For the text-containing cell, return its midpoint in [X, Y] coordinate format. 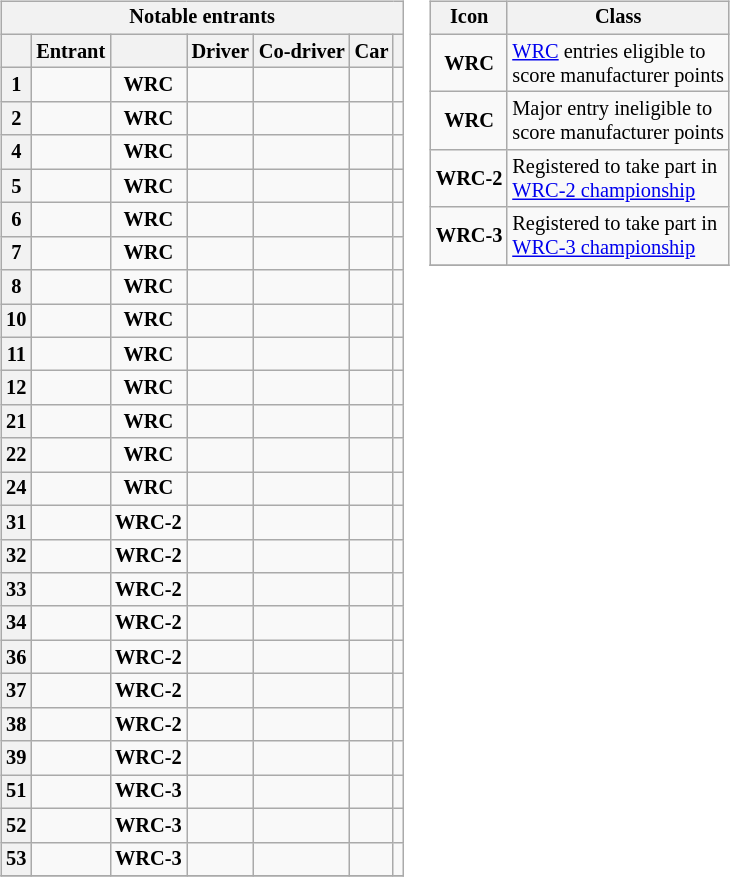
6 [16, 220]
12 [16, 388]
10 [16, 321]
11 [16, 354]
Car [372, 51]
5 [16, 186]
24 [16, 489]
1 [16, 85]
52 [16, 825]
31 [16, 522]
36 [16, 657]
33 [16, 590]
32 [16, 556]
7 [16, 253]
38 [16, 724]
8 [16, 287]
51 [16, 792]
Entrant [70, 51]
WRC entries eligible toscore manufacturer points [618, 63]
2 [16, 119]
4 [16, 152]
Notable entrants [202, 18]
Co-driver [302, 51]
Registered to take part inWRC-3 championship [618, 236]
21 [16, 422]
Major entry ineligible toscore manufacturer points [618, 121]
Icon [469, 18]
Driver [220, 51]
53 [16, 859]
Registered to take part inWRC-2 championship [618, 179]
34 [16, 623]
Class [618, 18]
39 [16, 758]
22 [16, 455]
37 [16, 691]
